Output the (X, Y) coordinate of the center of the cell containing the given text.  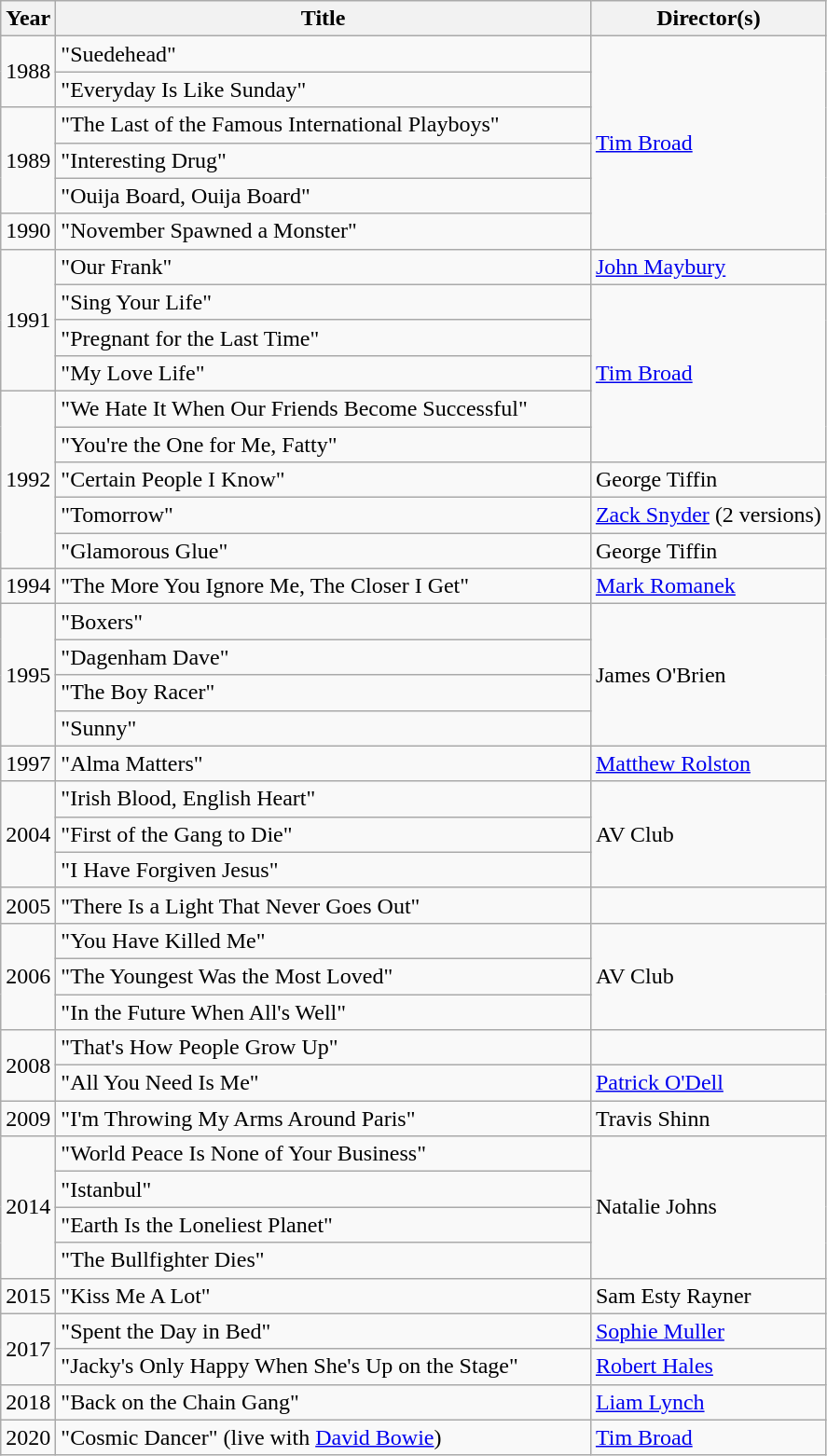
"The Boy Racer" (324, 693)
2004 (28, 834)
"Pregnant for the Last Time" (324, 337)
"Istanbul" (324, 1189)
"There Is a Light That Never Goes Out" (324, 905)
"We Hate It When Our Friends Become Successful" (324, 408)
"The Youngest Was the Most Loved" (324, 976)
"Kiss Me A Lot" (324, 1296)
"First of the Gang to Die" (324, 834)
Matthew Rolston (709, 763)
2006 (28, 976)
Sam Esty Rayner (709, 1296)
"November Spawned a Monster" (324, 231)
"Certain People I Know" (324, 480)
Travis Shinn (709, 1119)
1992 (28, 479)
"You Have Killed Me" (324, 941)
"You're the One for Me, Fatty" (324, 445)
Year (28, 19)
"Jacky's Only Happy When She's Up on the Stage" (324, 1367)
Natalie Johns (709, 1207)
"My Love Life" (324, 373)
Patrick O'Dell (709, 1083)
"In the Future When All's Well" (324, 1011)
"Ouija Board, Ouija Board" (324, 196)
"The Last of the Famous International Playboys" (324, 125)
"All You Need Is Me" (324, 1083)
John Maybury (709, 267)
1990 (28, 231)
Zack Snyder (2 versions) (709, 515)
"Alma Matters" (324, 763)
2015 (28, 1296)
"Interesting Drug" (324, 160)
Liam Lynch (709, 1402)
Robert Hales (709, 1367)
1995 (28, 675)
1994 (28, 586)
"I'm Throwing My Arms Around Paris" (324, 1119)
2005 (28, 905)
2014 (28, 1207)
"Sunny" (324, 728)
Mark Romanek (709, 586)
"Suedehead" (324, 54)
1991 (28, 320)
"Earth Is the Loneliest Planet" (324, 1225)
"That's How People Grow Up" (324, 1048)
Sophie Muller (709, 1331)
2009 (28, 1119)
"Glamorous Glue" (324, 551)
James O'Brien (709, 675)
"Tomorrow" (324, 515)
"Everyday Is Like Sunday" (324, 89)
"Our Frank" (324, 267)
1988 (28, 72)
2020 (28, 1437)
Director(s) (709, 19)
"I Have Forgiven Jesus" (324, 870)
"The Bullfighter Dies" (324, 1260)
2008 (28, 1065)
"Back on the Chain Gang" (324, 1402)
"Sing Your Life" (324, 302)
"Boxers" (324, 622)
2018 (28, 1402)
"Cosmic Dancer" (live with David Bowie) (324, 1437)
"The More You Ignore Me, The Closer I Get" (324, 586)
"Spent the Day in Bed" (324, 1331)
1989 (28, 160)
"Dagenham Dave" (324, 657)
"Irish Blood, English Heart" (324, 799)
Title (324, 19)
1997 (28, 763)
2017 (28, 1349)
"World Peace Is None of Your Business" (324, 1154)
